Output the [X, Y] coordinate of the center of the cell containing the given text.  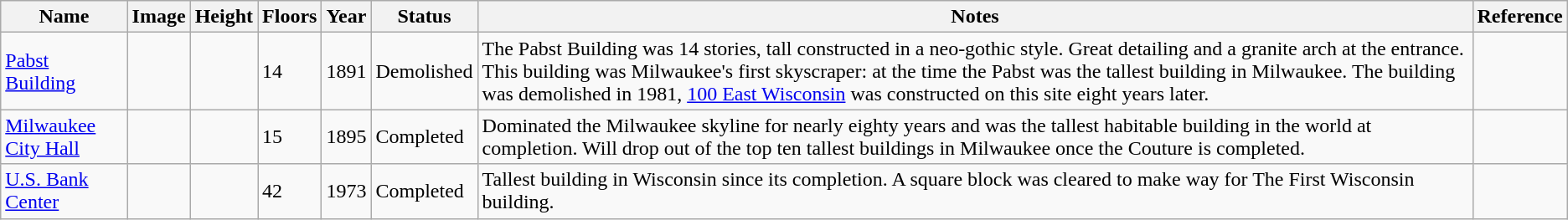
Year [347, 17]
Floors [290, 17]
Reference [1519, 17]
U.S. Bank Center [64, 191]
Notes [975, 17]
1891 [347, 71]
Name [64, 17]
Status [424, 17]
1895 [347, 137]
Pabst Building [64, 71]
14 [290, 71]
Height [224, 17]
Demolished [424, 71]
42 [290, 191]
Milwaukee City Hall [64, 137]
Tallest building in Wisconsin since its completion. A square block was cleared to make way for The First Wisconsin building. [975, 191]
1973 [347, 191]
Image [159, 17]
15 [290, 137]
